Detect which cell encompasses the target text, then output its [X, Y] center coordinate. 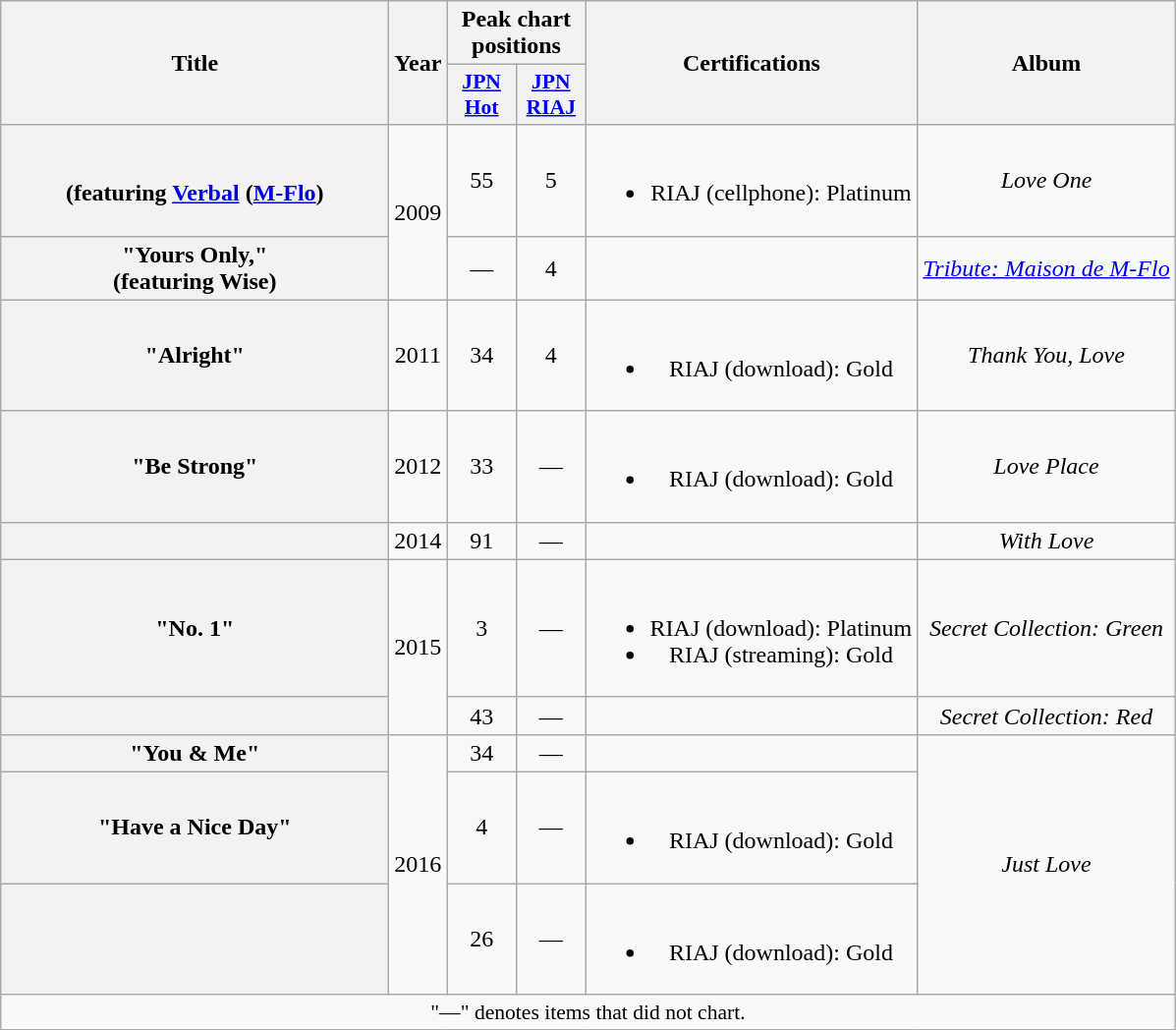
26 [481, 938]
2016 [419, 864]
(featuring Verbal (M-Flo) [195, 181]
2012 [419, 466]
33 [481, 466]
JPN RIAJ [550, 94]
2015 [419, 647]
Tribute: Maison de M-Flo [1046, 267]
Thank You, Love [1046, 356]
"Have a Nice Day" [195, 828]
43 [481, 715]
"You & Me" [195, 753]
Secret Collection: Red [1046, 715]
5 [550, 181]
With Love [1046, 541]
91 [481, 541]
2009 [419, 212]
RIAJ (download): PlatinumRIAJ (streaming): Gold [752, 628]
Year [419, 63]
"Be Strong" [195, 466]
JPN Hot [481, 94]
Peak chart positions [517, 33]
"Yours Only,"(featuring Wise) [195, 267]
2011 [419, 356]
55 [481, 181]
Love One [1046, 181]
Just Love [1046, 864]
Album [1046, 63]
"Alright" [195, 356]
RIAJ (cellphone): Platinum [752, 181]
Certifications [752, 63]
"—" denotes items that did not chart. [588, 1012]
Secret Collection: Green [1046, 628]
Title [195, 63]
2014 [419, 541]
3 [481, 628]
Love Place [1046, 466]
"No. 1" [195, 628]
